Provide the [x, y] coordinate of the cell's center where the given text is located.  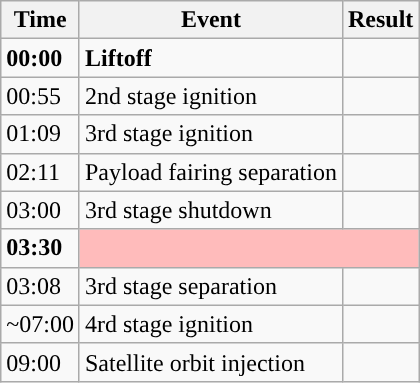
02:11 [40, 172]
Liftoff [210, 58]
03:30 [40, 248]
3rd stage separation [210, 286]
3rd stage shutdown [210, 210]
3rd stage ignition [210, 134]
03:08 [40, 286]
Event [210, 20]
03:00 [40, 210]
01:09 [40, 134]
4rd stage ignition [210, 324]
Result [380, 20]
09:00 [40, 362]
Time [40, 20]
00:55 [40, 96]
Satellite orbit injection [210, 362]
2nd stage ignition [210, 96]
~07:00 [40, 324]
Payload fairing separation [210, 172]
00:00 [40, 58]
